Output the [x, y] coordinate of the center of the cell containing the given text.  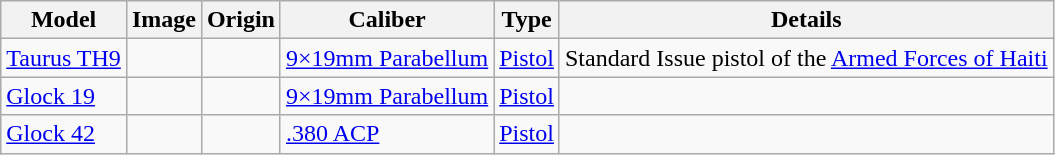
Glock 42 [64, 134]
.380 ACP [386, 134]
Type [527, 20]
Model [64, 20]
Taurus TH9 [64, 58]
Details [806, 20]
Caliber [386, 20]
Image [164, 20]
Glock 19 [64, 96]
Standard Issue pistol of the Armed Forces of Haiti [806, 58]
Origin [240, 20]
